Scan for the cell matching the given text and deliver its [x, y] coordinate at center. 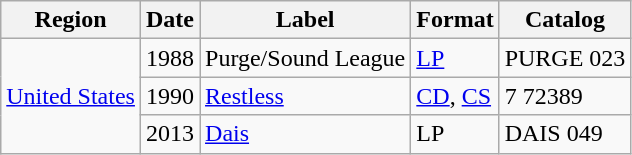
7 72389 [565, 96]
Catalog [565, 20]
2013 [170, 134]
Purge/Sound League [306, 58]
United States [71, 96]
DAIS 049 [565, 134]
PURGE 023 [565, 58]
1990 [170, 96]
Format [455, 20]
CD, CS [455, 96]
Dais [306, 134]
Label [306, 20]
Restless [306, 96]
Region [71, 20]
Date [170, 20]
1988 [170, 58]
